Find where the given text appears and provide that cell's center as [x, y] coordinate. 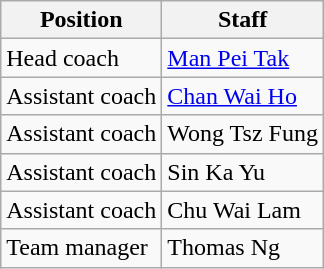
Position [82, 20]
Staff [243, 20]
Wong Tsz Fung [243, 134]
Team manager [82, 248]
Man Pei Tak [243, 58]
Thomas Ng [243, 248]
Chu Wai Lam [243, 210]
Head coach [82, 58]
Chan Wai Ho [243, 96]
Sin Ka Yu [243, 172]
